Output the [X, Y] coordinate of the center of the cell containing the given text.  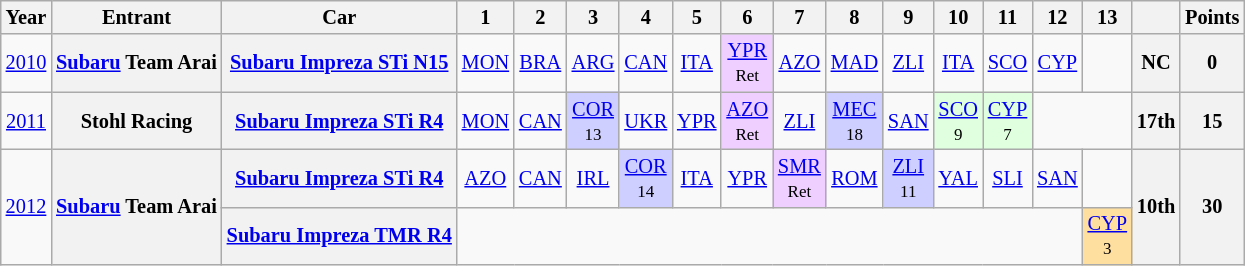
SLI [1008, 178]
UKR [646, 121]
ROM [854, 178]
11 [1008, 17]
YPRRet [747, 63]
YAL [958, 178]
Car [340, 17]
MAD [854, 63]
15 [1212, 121]
12 [1057, 17]
BRA [540, 63]
4 [646, 17]
1 [486, 17]
8 [854, 17]
NC [1156, 63]
COR14 [646, 178]
ZLI11 [908, 178]
Year [26, 17]
30 [1212, 206]
Subaru Impreza STi N15 [340, 63]
0 [1212, 63]
AZORet [747, 121]
17th [1156, 121]
Entrant [136, 17]
7 [800, 17]
ARG [594, 63]
5 [696, 17]
2010 [26, 63]
13 [1108, 17]
10th [1156, 206]
2 [540, 17]
CYP7 [1008, 121]
2011 [26, 121]
CYP [1057, 63]
10 [958, 17]
CYP3 [1108, 236]
SCO [1008, 63]
2012 [26, 206]
Points [1212, 17]
IRL [594, 178]
MEC18 [854, 121]
SMRRet [800, 178]
Subaru Impreza TMR R4 [340, 236]
COR13 [594, 121]
3 [594, 17]
6 [747, 17]
Stohl Racing [136, 121]
9 [908, 17]
SCO9 [958, 121]
